For the text-containing cell, return its midpoint in [x, y] coordinate format. 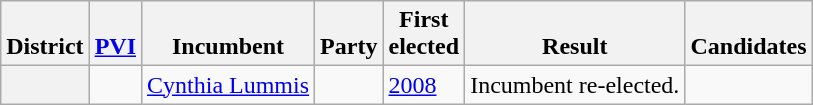
Incumbent [228, 34]
Candidates [748, 34]
Incumbent re-elected. [575, 85]
Firstelected [424, 34]
Party [349, 34]
Cynthia Lummis [228, 85]
2008 [424, 85]
PVI [115, 34]
District [45, 34]
Result [575, 34]
